Scan for the cell matching the given text and deliver its (x, y) coordinate at center. 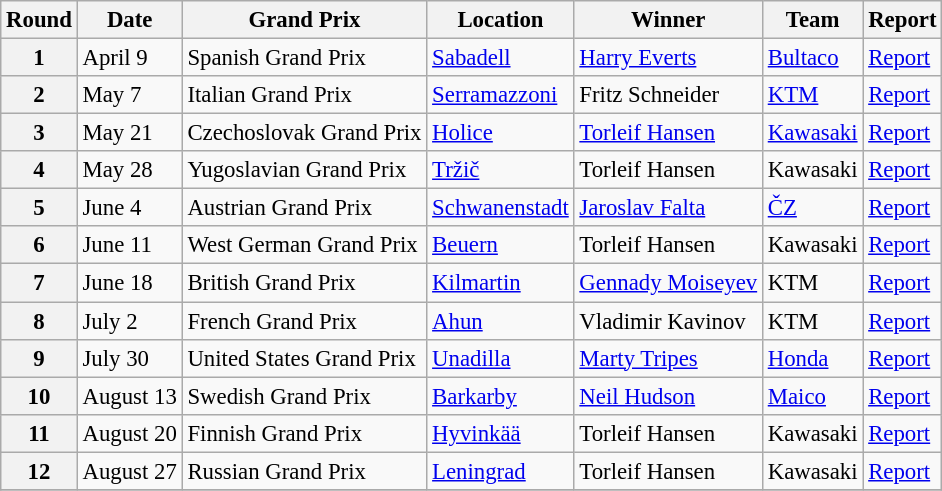
Round (39, 20)
1 (39, 58)
July 2 (130, 321)
May 28 (130, 170)
May 7 (130, 95)
Austrian Grand Prix (304, 208)
4 (39, 170)
5 (39, 208)
Yugoslavian Grand Prix (304, 170)
Grand Prix (304, 20)
Bultaco (812, 58)
Tržič (500, 170)
Russian Grand Prix (304, 471)
Jaroslav Falta (668, 208)
3 (39, 133)
Honda (812, 358)
Gennady Moiseyev (668, 283)
August 13 (130, 396)
August 20 (130, 433)
7 (39, 283)
Winner (668, 20)
August 27 (130, 471)
ČZ (812, 208)
June 18 (130, 283)
8 (39, 321)
6 (39, 245)
Czechoslovak Grand Prix (304, 133)
Holice (500, 133)
Harry Everts (668, 58)
French Grand Prix (304, 321)
Neil Hudson (668, 396)
April 9 (130, 58)
Team (812, 20)
Hyvinkää (500, 433)
Vladimir Kavinov (668, 321)
Ahun (500, 321)
Unadilla (500, 358)
Schwanenstadt (500, 208)
United States Grand Prix (304, 358)
Marty Tripes (668, 358)
Barkarby (500, 396)
Beuern (500, 245)
9 (39, 358)
2 (39, 95)
July 30 (130, 358)
12 (39, 471)
Swedish Grand Prix (304, 396)
June 4 (130, 208)
June 11 (130, 245)
Location (500, 20)
Italian Grand Prix (304, 95)
Spanish Grand Prix (304, 58)
Kilmartin (500, 283)
British Grand Prix (304, 283)
10 (39, 396)
Sabadell (500, 58)
May 21 (130, 133)
Fritz Schneider (668, 95)
Serramazzoni (500, 95)
Finnish Grand Prix (304, 433)
Date (130, 20)
Maico (812, 396)
11 (39, 433)
West German Grand Prix (304, 245)
Leningrad (500, 471)
